For the text-containing cell, return its midpoint in [X, Y] coordinate format. 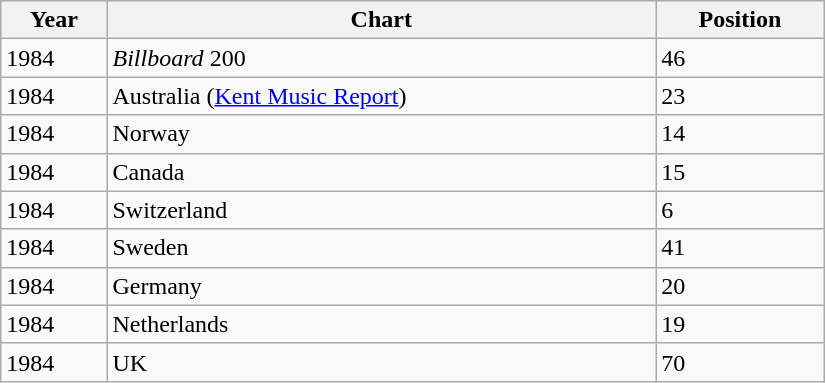
Canada [382, 172]
Year [54, 20]
Position [740, 20]
15 [740, 172]
19 [740, 324]
Billboard 200 [382, 58]
Sweden [382, 248]
Chart [382, 20]
70 [740, 362]
Norway [382, 134]
46 [740, 58]
6 [740, 210]
41 [740, 248]
20 [740, 286]
Germany [382, 286]
23 [740, 96]
Switzerland [382, 210]
Australia (Kent Music Report) [382, 96]
UK [382, 362]
14 [740, 134]
Netherlands [382, 324]
